Scan for the cell matching the given text and deliver its [x, y] coordinate at center. 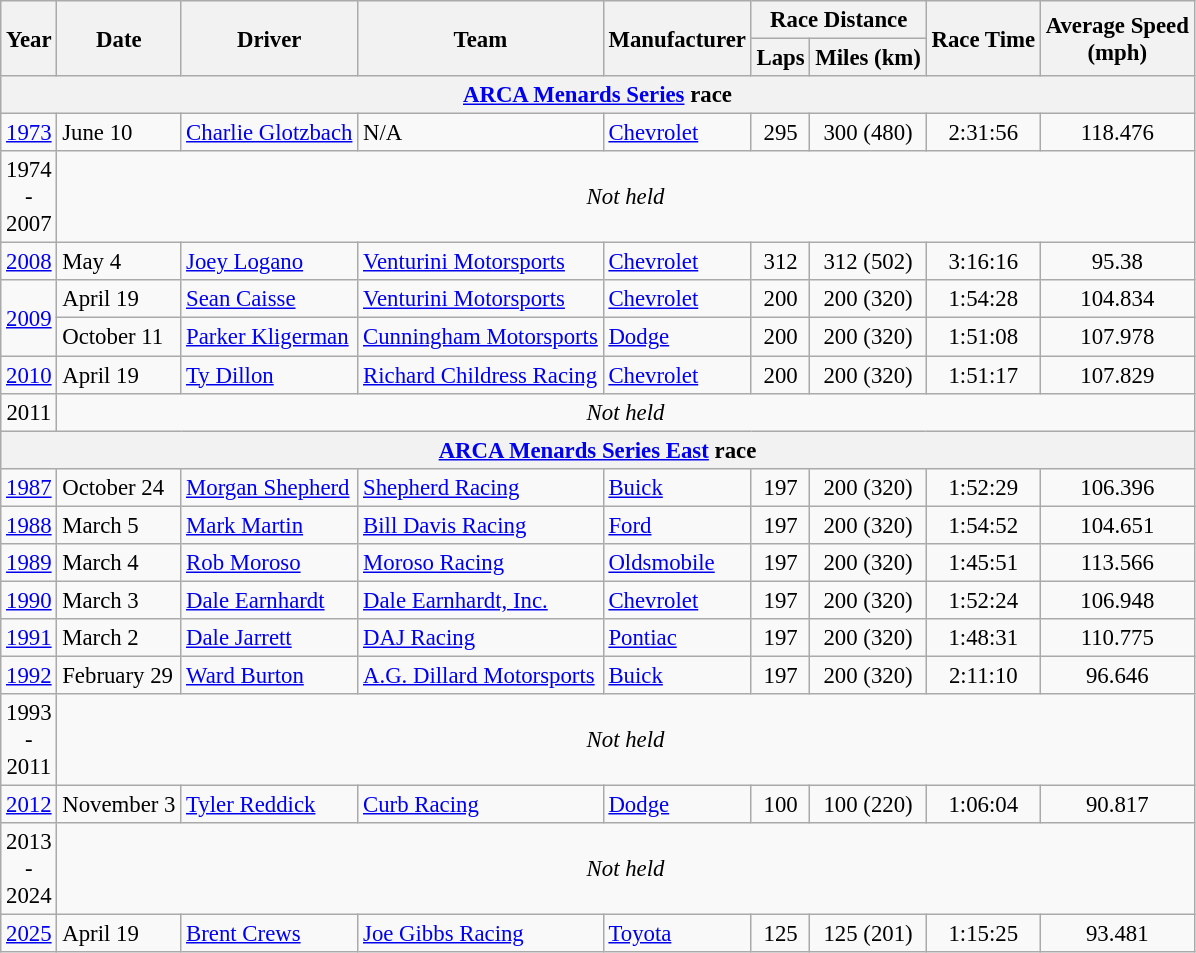
Rob Moroso [270, 563]
March 4 [119, 563]
125 (201) [868, 934]
Ty Dillon [270, 375]
Curb Racing [480, 805]
113.566 [1117, 563]
1:45:51 [983, 563]
2008 [29, 262]
Dale Earnhardt, Inc. [480, 600]
Joey Logano [270, 262]
Dale Jarrett [270, 638]
October 11 [119, 337]
2:11:10 [983, 675]
Date [119, 38]
Laps [780, 58]
Pontiac [677, 638]
Oldsmobile [677, 563]
May 4 [119, 262]
Parker Kligerman [270, 337]
ARCA Menards Series East race [598, 450]
2013-2024 [29, 869]
93.481 [1117, 934]
107.978 [1117, 337]
Bill Davis Racing [480, 525]
October 24 [119, 487]
1:51:08 [983, 337]
1989 [29, 563]
Average Speed(mph) [1117, 38]
1992 [29, 675]
March 3 [119, 600]
125 [780, 934]
1974-2007 [29, 197]
110.775 [1117, 638]
2010 [29, 375]
Year [29, 38]
1993-2011 [29, 740]
96.646 [1117, 675]
Race Distance [838, 20]
1:54:28 [983, 299]
106.396 [1117, 487]
Sean Caisse [270, 299]
2009 [29, 318]
300 (480) [868, 133]
1987 [29, 487]
118.476 [1117, 133]
2012 [29, 805]
February 29 [119, 675]
Joe Gibbs Racing [480, 934]
Miles (km) [868, 58]
N/A [480, 133]
Tyler Reddick [270, 805]
Dale Earnhardt [270, 600]
Ward Burton [270, 675]
Shepherd Racing [480, 487]
Morgan Shepherd [270, 487]
ARCA Menards Series race [598, 95]
Race Time [983, 38]
March 2 [119, 638]
Brent Crews [270, 934]
DAJ Racing [480, 638]
295 [780, 133]
1988 [29, 525]
3:16:16 [983, 262]
June 10 [119, 133]
100 (220) [868, 805]
90.817 [1117, 805]
104.651 [1117, 525]
Mark Martin [270, 525]
Charlie Glotzbach [270, 133]
1:06:04 [983, 805]
Toyota [677, 934]
2:31:56 [983, 133]
Ford [677, 525]
95.38 [1117, 262]
Richard Childress Racing [480, 375]
107.829 [1117, 375]
Cunningham Motorsports [480, 337]
March 5 [119, 525]
A.G. Dillard Motorsports [480, 675]
1:52:24 [983, 600]
2025 [29, 934]
106.948 [1117, 600]
2011 [29, 412]
1:51:17 [983, 375]
Driver [270, 38]
Moroso Racing [480, 563]
312 [780, 262]
1:52:29 [983, 487]
1:48:31 [983, 638]
November 3 [119, 805]
104.834 [1117, 299]
1:54:52 [983, 525]
1990 [29, 600]
100 [780, 805]
Manufacturer [677, 38]
1:15:25 [983, 934]
1973 [29, 133]
312 (502) [868, 262]
1991 [29, 638]
Team [480, 38]
